Return [X, Y] of the center of cell containing provided text 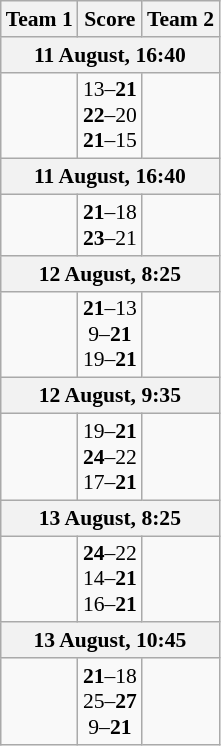
Team 1 [40, 19]
21–139–2119–21 [110, 334]
12 August, 8:25 [110, 274]
Score [110, 19]
13 August, 10:45 [110, 641]
13 August, 8:25 [110, 518]
Team 2 [180, 19]
21–1825–279–21 [110, 702]
21–1823–21 [110, 226]
19–2124–2217–21 [110, 458]
24–2214–2116–21 [110, 580]
13–2122–2021–15 [110, 116]
12 August, 9:35 [110, 396]
